Scan for the cell matching the given text and deliver its (X, Y) coordinate at center. 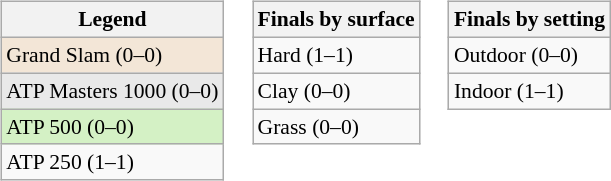
Legend (112, 20)
Grass (0–0) (336, 127)
Grand Slam (0–0) (112, 55)
Outdoor (0–0) (530, 55)
Indoor (1–1) (530, 91)
Finals by surface (336, 20)
ATP Masters 1000 (0–0) (112, 91)
ATP 250 (1–1) (112, 162)
Finals by setting (530, 20)
Hard (1–1) (336, 55)
ATP 500 (0–0) (112, 127)
Clay (0–0) (336, 91)
